Detect which cell encompasses the target text, then output its [x, y] center coordinate. 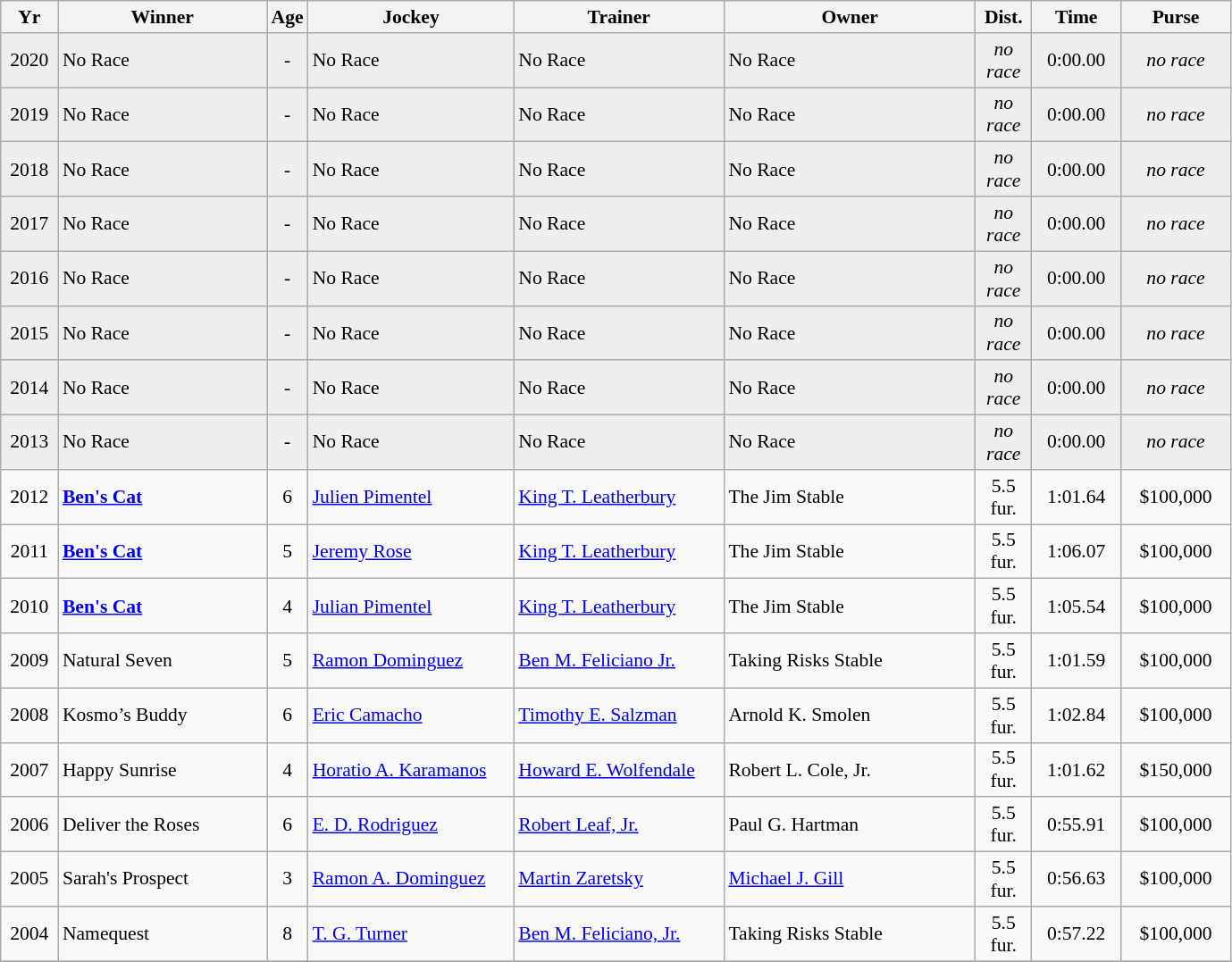
Robert Leaf, Jr. [618, 825]
Ben M. Feliciano, Jr. [618, 934]
E. D. Rodriguez [411, 825]
1:01.64 [1077, 497]
Dist. [1004, 17]
Jeremy Rose [411, 552]
2010 [29, 606]
0:55.91 [1077, 825]
Ben M. Feliciano Jr. [618, 661]
Deliver the Roses [163, 825]
2014 [29, 388]
2004 [29, 934]
2016 [29, 279]
1:01.59 [1077, 661]
0:57.22 [1077, 934]
2018 [29, 170]
1:02.84 [1077, 715]
Time [1077, 17]
Timothy E. Salzman [618, 715]
Winner [163, 17]
Robert L. Cole, Jr. [850, 770]
2015 [29, 332]
2008 [29, 715]
2006 [29, 825]
0:56.63 [1077, 879]
Ramon Dominguez [411, 661]
Sarah's Prospect [163, 879]
Michael J. Gill [850, 879]
Arnold K. Smolen [850, 715]
Julien Pimentel [411, 497]
2017 [29, 223]
1:05.54 [1077, 606]
Yr [29, 17]
Horatio A. Karamanos [411, 770]
1:06.07 [1077, 552]
3 [287, 879]
Martin Zaretsky [618, 879]
Owner [850, 17]
Jockey [411, 17]
2012 [29, 497]
Howard E. Wolfendale [618, 770]
T. G. Turner [411, 934]
2020 [29, 61]
Namequest [163, 934]
2009 [29, 661]
Purse [1176, 17]
Eric Camacho [411, 715]
Natural Seven [163, 661]
Age [287, 17]
2011 [29, 552]
Happy Sunrise [163, 770]
8 [287, 934]
Julian Pimentel [411, 606]
1:01.62 [1077, 770]
Trainer [618, 17]
2013 [29, 443]
$150,000 [1176, 770]
2019 [29, 114]
Ramon A. Dominguez [411, 879]
2005 [29, 879]
2007 [29, 770]
Kosmo’s Buddy [163, 715]
Paul G. Hartman [850, 825]
